Capture the cell that displays the provided text and extract its (X, Y) central coordinate. 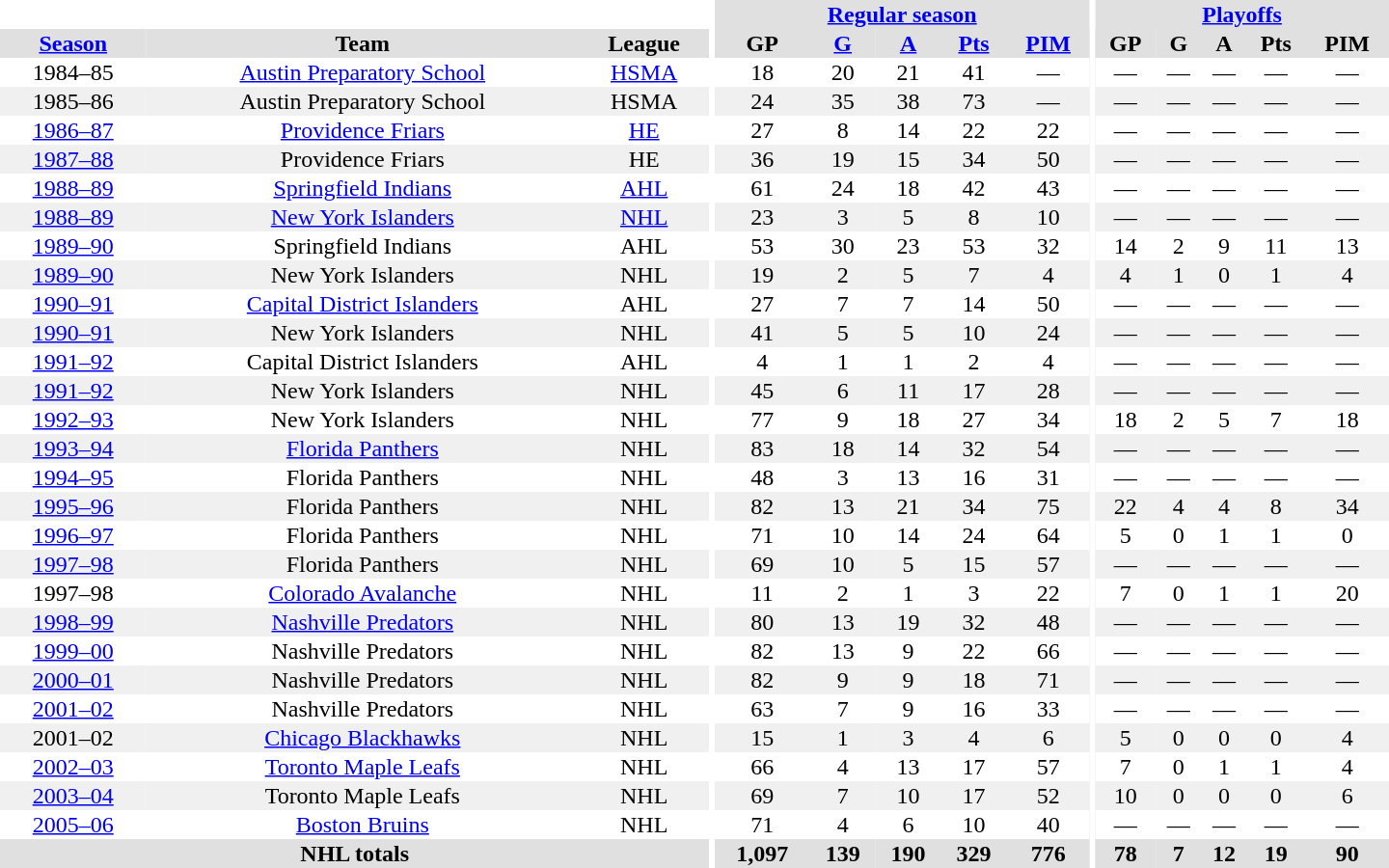
1994–95 (73, 477)
78 (1125, 854)
80 (762, 622)
1,097 (762, 854)
1987–88 (73, 159)
1995–96 (73, 506)
1993–94 (73, 448)
Regular season (903, 14)
139 (843, 854)
329 (974, 854)
30 (843, 246)
33 (1048, 709)
28 (1048, 391)
1998–99 (73, 622)
NHL totals (355, 854)
190 (909, 854)
Boston Bruins (363, 825)
90 (1347, 854)
776 (1048, 854)
2005–06 (73, 825)
77 (762, 420)
42 (974, 188)
League (644, 43)
52 (1048, 796)
83 (762, 448)
31 (1048, 477)
Colorado Avalanche (363, 593)
2002–03 (73, 767)
1996–97 (73, 535)
1985–86 (73, 101)
36 (762, 159)
40 (1048, 825)
1999–00 (73, 651)
1984–85 (73, 72)
45 (762, 391)
2003–04 (73, 796)
54 (1048, 448)
1992–93 (73, 420)
61 (762, 188)
75 (1048, 506)
38 (909, 101)
64 (1048, 535)
12 (1223, 854)
1986–87 (73, 130)
35 (843, 101)
Team (363, 43)
63 (762, 709)
Playoffs (1242, 14)
Chicago Blackhawks (363, 738)
Season (73, 43)
2000–01 (73, 680)
43 (1048, 188)
73 (974, 101)
